Capture the cell that displays the provided text and extract its [X, Y] central coordinate. 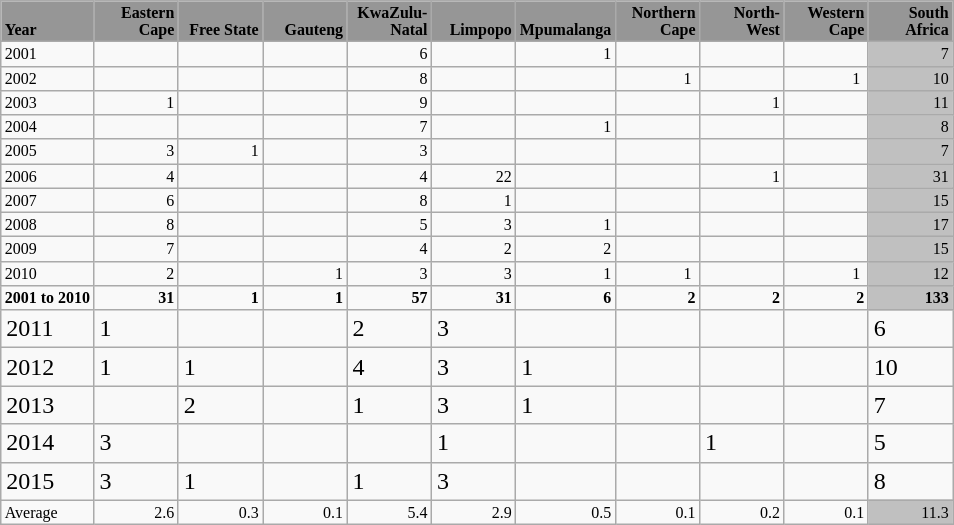
2003 [48, 102]
17 [910, 224]
2009 [48, 249]
Mpumalanga [566, 22]
South Africa [910, 22]
Northern Cape [657, 22]
Eastern Cape [136, 22]
Gauteng [305, 22]
2.6 [136, 512]
2007 [48, 200]
2015 [48, 481]
Year [48, 22]
11 [910, 102]
5.4 [389, 512]
Average [48, 512]
Free State [220, 22]
2.9 [473, 512]
2005 [48, 151]
North-West [742, 22]
Limpopo [473, 22]
2006 [48, 176]
KwaZulu-Natal [389, 22]
2004 [48, 127]
22 [473, 176]
2002 [48, 78]
133 [910, 297]
0.2 [742, 512]
9 [389, 102]
2008 [48, 224]
2012 [48, 367]
Western Cape [826, 22]
57 [389, 297]
2013 [48, 405]
2001 to 2010 [48, 297]
12 [910, 273]
0.5 [566, 512]
2010 [48, 273]
2011 [48, 329]
2001 [48, 54]
11.3 [910, 512]
2014 [48, 443]
0.3 [220, 512]
